Return (x, y) of the center of cell containing provided text 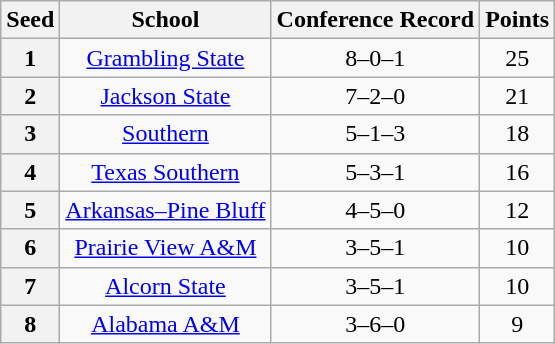
Prairie View A&M (166, 248)
3–6–0 (376, 324)
4–5–0 (376, 210)
7–2–0 (376, 96)
3 (30, 134)
Alabama A&M (166, 324)
Jackson State (166, 96)
21 (518, 96)
1 (30, 58)
9 (518, 324)
25 (518, 58)
5–1–3 (376, 134)
2 (30, 96)
5 (30, 210)
Southern (166, 134)
16 (518, 172)
18 (518, 134)
Arkansas–Pine Bluff (166, 210)
7 (30, 286)
12 (518, 210)
Grambling State (166, 58)
5–3–1 (376, 172)
Points (518, 20)
8 (30, 324)
Seed (30, 20)
8–0–1 (376, 58)
Conference Record (376, 20)
6 (30, 248)
Texas Southern (166, 172)
Alcorn State (166, 286)
4 (30, 172)
School (166, 20)
